Determine the (x, y) coordinate at the center of the cell enclosing the given text.  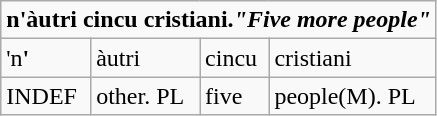
n'àutri cincu cristiani."Five more people" (219, 20)
'n' (46, 58)
other. PL (146, 96)
five (234, 96)
àutri (146, 58)
people(M). PL (353, 96)
INDEF (46, 96)
cincu (234, 58)
cristiani (353, 58)
